Return the (x, y) coordinate for the center point of the cell that contains the specified text.  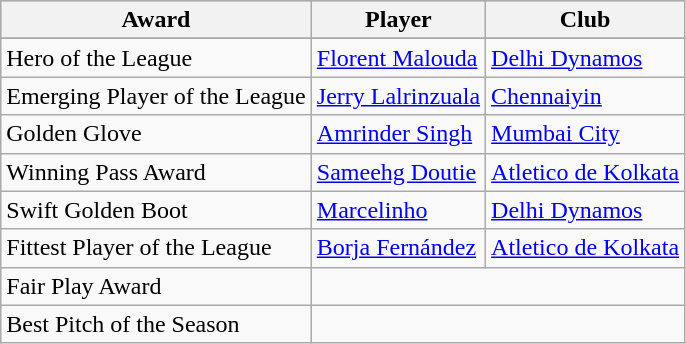
Golden Glove (156, 134)
Jerry Lalrinzuala (398, 96)
Award (156, 20)
Hero of the League (156, 58)
Fair Play Award (156, 286)
Best Pitch of the Season (156, 324)
Swift Golden Boot (156, 210)
Winning Pass Award (156, 172)
Borja Fernández (398, 248)
Mumbai City (586, 134)
Florent Malouda (398, 58)
Player (398, 20)
Club (586, 20)
Sameehg Doutie (398, 172)
Marcelinho (398, 210)
Amrinder Singh (398, 134)
Emerging Player of the League (156, 96)
Chennaiyin (586, 96)
Fittest Player of the League (156, 248)
